Find where the given text appears and provide that cell's center as (x, y) coordinate. 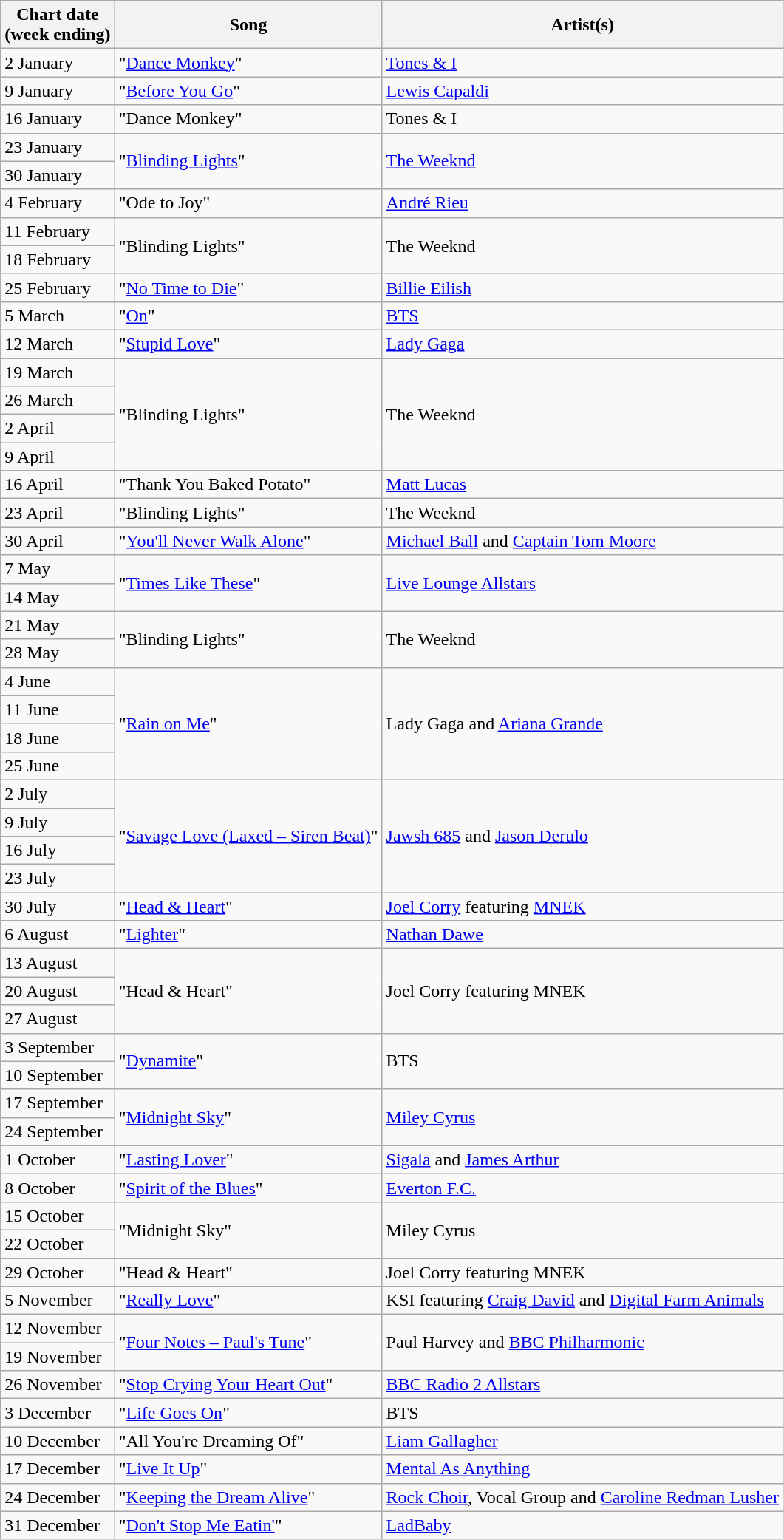
10 December (58, 1441)
30 July (58, 907)
"Spirit of the Blues" (248, 1188)
"You'll Never Walk Alone" (248, 541)
5 March (58, 316)
KSI featuring Craig David and Digital Farm Animals (582, 1301)
"Life Goes On" (248, 1413)
"On" (248, 316)
Nathan Dawe (582, 935)
22 October (58, 1244)
"Dynamite" (248, 1061)
André Rieu (582, 203)
27 August (58, 1019)
21 May (58, 625)
12 November (58, 1329)
"Lasting Lover" (248, 1159)
"Ode to Joy" (248, 203)
16 July (58, 851)
Chart date(week ending) (58, 25)
"Live It Up" (248, 1469)
2 April (58, 429)
26 March (58, 401)
29 October (58, 1272)
Jawsh 685 and Jason Derulo (582, 836)
"Before You Go" (248, 91)
"Stop Crying Your Heart Out" (248, 1385)
23 January (58, 147)
26 November (58, 1385)
31 December (58, 1525)
14 May (58, 597)
LadBaby (582, 1525)
17 December (58, 1469)
3 December (58, 1413)
Lady Gaga (582, 344)
"Stupid Love" (248, 344)
9 January (58, 91)
25 June (58, 766)
"Keeping the Dream Alive" (248, 1497)
Everton F.C. (582, 1188)
"Really Love" (248, 1301)
Artist(s) (582, 25)
"Lighter" (248, 935)
Liam Gallagher (582, 1441)
18 June (58, 737)
23 April (58, 513)
1 October (58, 1159)
16 April (58, 485)
10 September (58, 1075)
23 July (58, 879)
28 May (58, 653)
Paul Harvey and BBC Philharmonic (582, 1343)
"Rain on Me" (248, 723)
9 April (58, 457)
"All You're Dreaming Of" (248, 1441)
12 March (58, 344)
2 July (58, 794)
3 September (58, 1047)
20 August (58, 991)
Mental As Anything (582, 1469)
4 June (58, 681)
"Savage Love (Laxed – Siren Beat)" (248, 836)
Billie Eilish (582, 287)
"No Time to Die" (248, 287)
24 September (58, 1131)
2 January (58, 63)
11 June (58, 709)
"Don't Stop Me Eatin'" (248, 1525)
Michael Ball and Captain Tom Moore (582, 541)
15 October (58, 1216)
19 November (58, 1357)
5 November (58, 1301)
30 April (58, 541)
6 August (58, 935)
Matt Lucas (582, 485)
16 January (58, 119)
"Times Like These" (248, 583)
BBC Radio 2 Allstars (582, 1385)
Sigala and James Arthur (582, 1159)
4 February (58, 203)
24 December (58, 1497)
11 February (58, 231)
25 February (58, 287)
Lady Gaga and Ariana Grande (582, 723)
Rock Choir, Vocal Group and Caroline Redman Lusher (582, 1497)
"Thank You Baked Potato" (248, 485)
Lewis Capaldi (582, 91)
Live Lounge Allstars (582, 583)
9 July (58, 822)
"Four Notes – Paul's Tune" (248, 1343)
8 October (58, 1188)
13 August (58, 963)
30 January (58, 175)
19 March (58, 372)
7 May (58, 569)
Song (248, 25)
18 February (58, 259)
17 September (58, 1103)
